Scan for the cell matching the given text and deliver its (X, Y) coordinate at center. 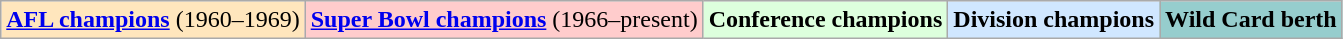
Division champions (1054, 20)
AFL champions (1960–1969) (153, 20)
Super Bowl champions (1966–present) (504, 20)
Conference champions (826, 20)
Wild Card berth (1252, 20)
